Output the [x, y] coordinate of the center of the cell containing the given text.  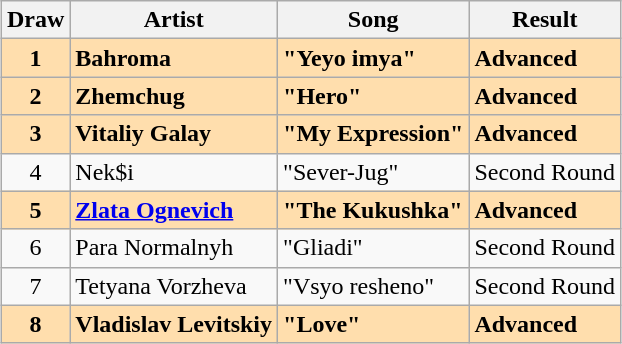
Vladislav Levitskiy [174, 324]
Nek$i [174, 172]
Zlata Ognevich [174, 210]
8 [35, 324]
Para Normalnyh [174, 248]
4 [35, 172]
1 [35, 58]
6 [35, 248]
"The Kukushka" [374, 210]
Bahroma [174, 58]
"My Expression" [374, 134]
2 [35, 96]
Vitaliy Galay [174, 134]
Artist [174, 20]
"Sever-Jug" [374, 172]
3 [35, 134]
"Yeyo imya" [374, 58]
Song [374, 20]
Result [545, 20]
"Gliadi" [374, 248]
5 [35, 210]
"Hero" [374, 96]
"Vsyo resheno" [374, 286]
7 [35, 286]
Zhemchug [174, 96]
"Love" [374, 324]
Draw [35, 20]
Tetyana Vorzheva [174, 286]
